Pinpoint the cell where the given text exists, returning its [X, Y] midpoint coordinate. 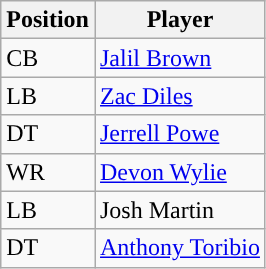
Player [180, 20]
Anthony Toribio [180, 248]
Jerrell Powe [180, 134]
WR [48, 172]
Jalil Brown [180, 58]
CB [48, 58]
Zac Diles [180, 96]
Josh Martin [180, 210]
Devon Wylie [180, 172]
Position [48, 20]
